Capture the cell that displays the provided text and extract its [X, Y] central coordinate. 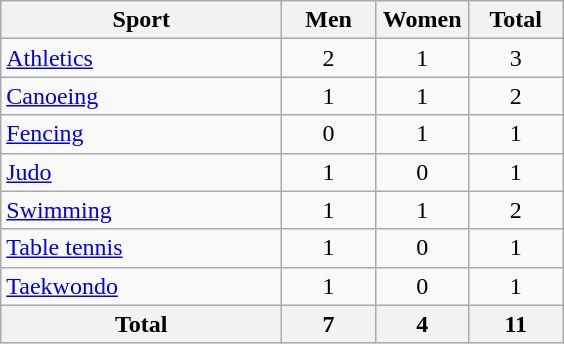
Men [329, 20]
Canoeing [142, 96]
Women [422, 20]
Table tennis [142, 248]
11 [516, 324]
Judo [142, 172]
Fencing [142, 134]
Sport [142, 20]
Taekwondo [142, 286]
Swimming [142, 210]
4 [422, 324]
3 [516, 58]
Athletics [142, 58]
7 [329, 324]
